From the cell containing the given text, extract its center point as [X, Y] coordinate. 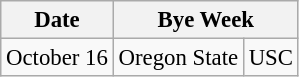
USC [270, 58]
Bye Week [206, 20]
Date [57, 20]
Oregon State [178, 58]
October 16 [57, 58]
